Find where the given text appears and provide that cell's center as [x, y] coordinate. 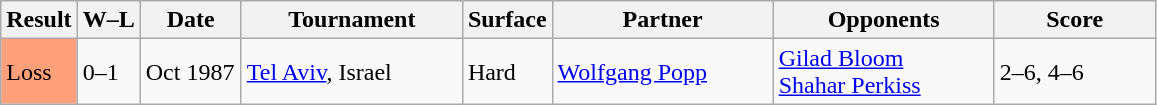
Tournament [352, 20]
Date [190, 20]
W–L [108, 20]
Loss [39, 72]
Oct 1987 [190, 72]
Partner [662, 20]
Result [39, 20]
Score [1074, 20]
Opponents [884, 20]
Wolfgang Popp [662, 72]
2–6, 4–6 [1074, 72]
Tel Aviv, Israel [352, 72]
Surface [507, 20]
Hard [507, 72]
0–1 [108, 72]
Gilad Bloom Shahar Perkiss [884, 72]
